Return (X, Y) of the center of cell containing provided text 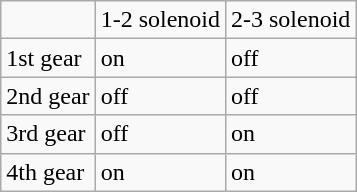
3rd gear (48, 134)
2-3 solenoid (290, 20)
4th gear (48, 172)
1st gear (48, 58)
2nd gear (48, 96)
1-2 solenoid (160, 20)
